Return the (x, y) coordinate for the center point of the cell that contains the specified text.  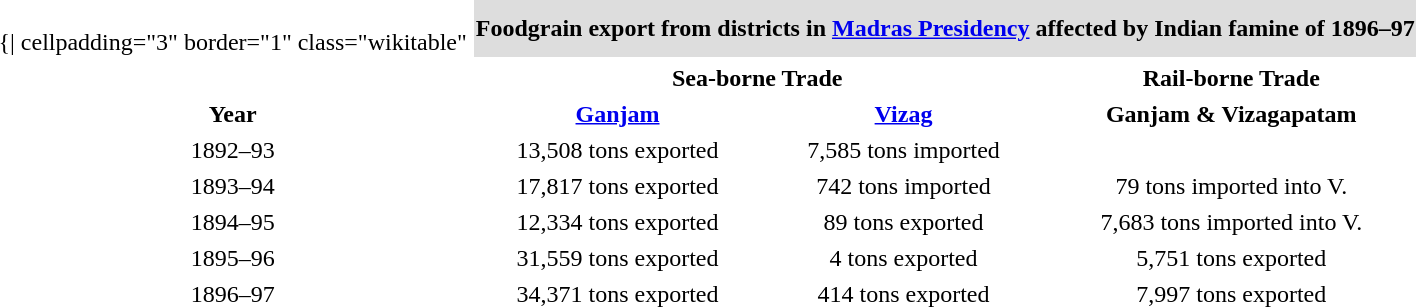
7,683 tons imported into V. (1231, 222)
17,817 tons exported (617, 186)
Ganjam (617, 114)
7,585 tons imported (904, 150)
Foodgrain export from districts in Madras Presidency affected by Indian famine of 1896–97 (945, 28)
89 tons exported (904, 222)
Vizag (904, 114)
Rail-borne Trade (1231, 78)
Sea-borne Trade (757, 78)
Ganjam & Vizagapatam (1231, 114)
5,751 tons exported (1231, 258)
31,559 tons exported (617, 258)
79 tons imported into V. (1231, 186)
12,334 tons exported (617, 222)
742 tons imported (904, 186)
4 tons exported (904, 258)
13,508 tons exported (617, 150)
